From the cell containing the given text, extract its center point as (x, y) coordinate. 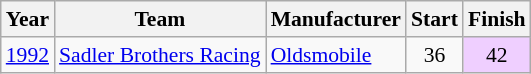
Manufacturer (336, 19)
Oldsmobile (336, 55)
Finish (497, 19)
36 (434, 55)
Sadler Brothers Racing (160, 55)
Year (28, 19)
Team (160, 19)
1992 (28, 55)
Start (434, 19)
42 (497, 55)
